Capture the cell that displays the provided text and extract its [x, y] central coordinate. 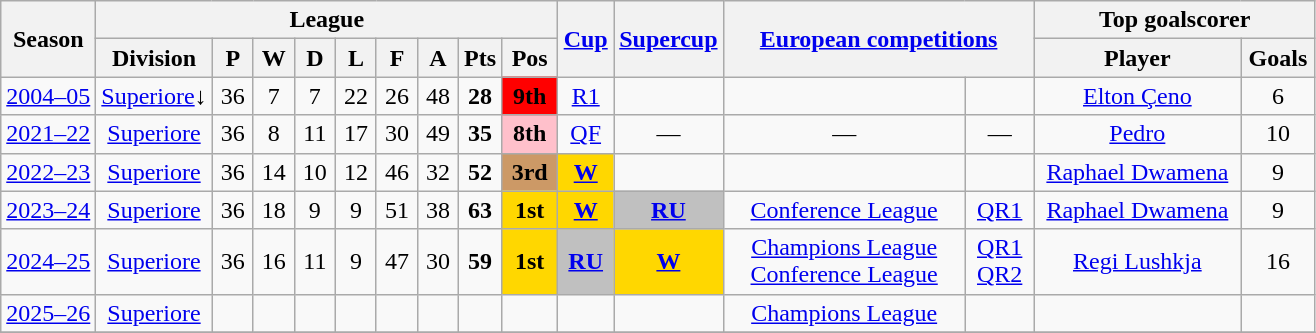
35 [480, 134]
12 [356, 172]
Division [154, 58]
QR1 [1000, 210]
6 [1278, 96]
Supercup [668, 39]
59 [480, 262]
2021–22 [48, 134]
2023–24 [48, 210]
QR1 QR2 [1000, 262]
2024–25 [48, 262]
63 [480, 210]
Pos [530, 58]
QF [586, 134]
2022–23 [48, 172]
Goals [1278, 58]
Pts [480, 58]
Season [48, 39]
8 [274, 134]
2004–05 [48, 96]
League [327, 20]
F [396, 58]
Top goalscorer [1174, 20]
46 [396, 172]
R1 [586, 96]
32 [438, 172]
18 [274, 210]
17 [356, 134]
49 [438, 134]
D [314, 58]
Player [1137, 58]
Pedro [1137, 134]
26 [396, 96]
14 [274, 172]
51 [396, 210]
2025–26 [48, 313]
Regi Lushkja [1137, 262]
Champions League Conference League [844, 262]
3rd [530, 172]
Champions League [844, 313]
47 [396, 262]
Cup [586, 39]
A [438, 58]
Elton Çeno [1137, 96]
52 [480, 172]
28 [480, 96]
L [356, 58]
22 [356, 96]
Conference League [844, 210]
48 [438, 96]
Superiore↓ [154, 96]
38 [438, 210]
P [232, 58]
8th [530, 134]
9th [530, 96]
European competitions [878, 39]
